Detect which cell encompasses the target text, then output its [x, y] center coordinate. 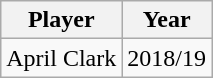
Player [62, 20]
April Clark [62, 58]
2018/19 [167, 58]
Year [167, 20]
